Scan for the cell matching the given text and deliver its (X, Y) coordinate at center. 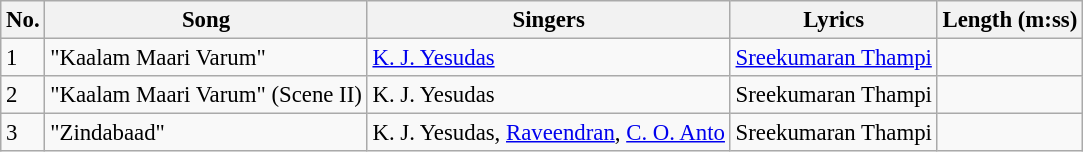
Singers (548, 20)
2 (23, 95)
"Kaalam Maari Varum" (Scene II) (206, 95)
No. (23, 20)
Song (206, 20)
"Kaalam Maari Varum" (206, 58)
K. J. Yesudas, Raveendran, C. O. Anto (548, 133)
1 (23, 58)
"Zindabaad" (206, 133)
3 (23, 133)
Lyrics (834, 20)
Length (m:ss) (1010, 20)
